Provide the [X, Y] coordinate of the cell's center where the given text is located.  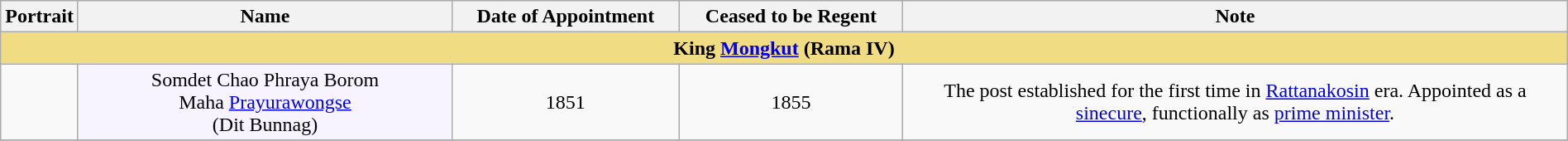
Portrait [40, 17]
Name [265, 17]
1855 [791, 102]
Note [1236, 17]
1851 [566, 102]
Somdet Chao Phraya BoromMaha Prayurawongse(Dit Bunnag) [265, 102]
The post established for the first time in Rattanakosin era. Appointed as a sinecure, functionally as prime minister. [1236, 102]
Ceased to be Regent [791, 17]
Date of Appointment [566, 17]
King Mongkut (Rama IV) [784, 48]
